Provide the [x, y] coordinate of the cell's center where the given text is located.  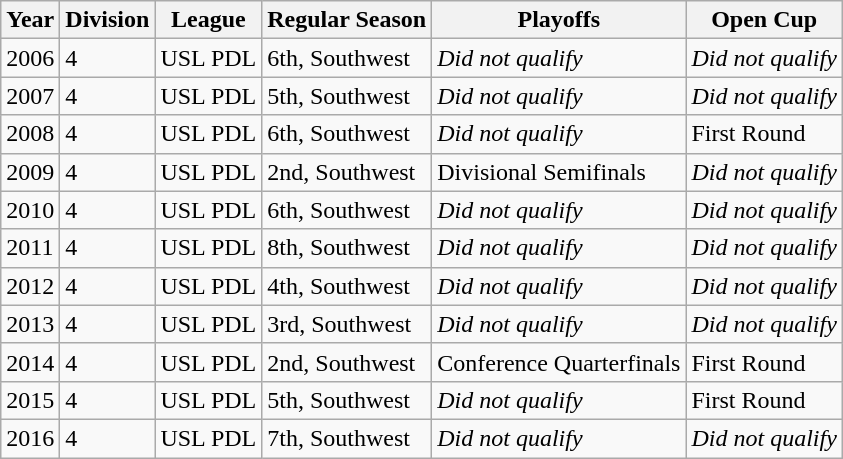
League [208, 20]
Playoffs [559, 20]
7th, Southwest [347, 438]
2010 [30, 210]
2009 [30, 172]
2012 [30, 286]
2015 [30, 400]
2007 [30, 96]
3rd, Southwest [347, 324]
2011 [30, 248]
2016 [30, 438]
2014 [30, 362]
Conference Quarterfinals [559, 362]
Division [108, 20]
2006 [30, 58]
Divisional Semifinals [559, 172]
Open Cup [764, 20]
Year [30, 20]
4th, Southwest [347, 286]
8th, Southwest [347, 248]
Regular Season [347, 20]
2013 [30, 324]
2008 [30, 134]
